Capture the cell that displays the provided text and extract its [x, y] central coordinate. 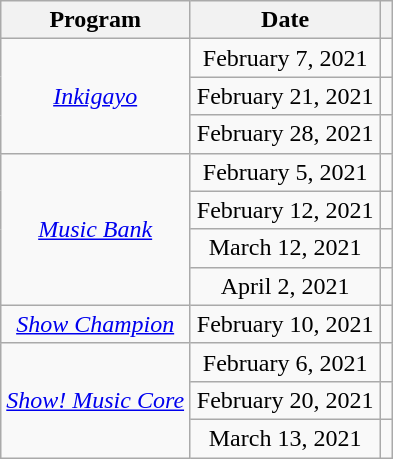
February 6, 2021 [286, 362]
February 28, 2021 [286, 134]
Date [286, 20]
Show! Music Core [96, 400]
February 12, 2021 [286, 210]
February 7, 2021 [286, 58]
February 20, 2021 [286, 400]
February 21, 2021 [286, 96]
Inkigayo [96, 96]
Music Bank [96, 229]
March 13, 2021 [286, 438]
Program [96, 20]
March 12, 2021 [286, 248]
Show Champion [96, 324]
April 2, 2021 [286, 286]
February 5, 2021 [286, 172]
February 10, 2021 [286, 324]
